Determine the [X, Y] coordinate at the center of the cell enclosing the given text.  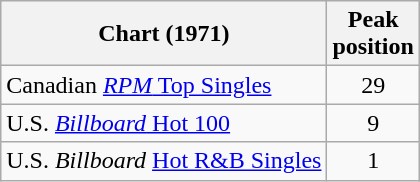
1 [373, 161]
Canadian RPM Top Singles [164, 85]
9 [373, 123]
Peakposition [373, 34]
U.S. Billboard Hot 100 [164, 123]
29 [373, 85]
Chart (1971) [164, 34]
U.S. Billboard Hot R&B Singles [164, 161]
